Detect which cell encompasses the target text, then output its [x, y] center coordinate. 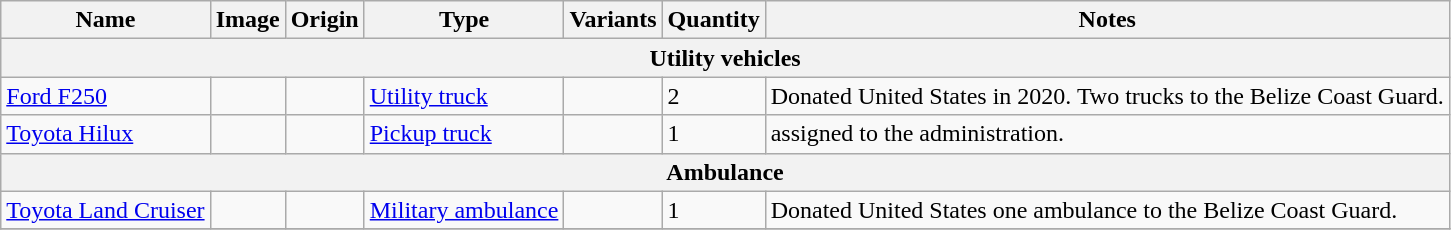
Military ambulance [464, 210]
Ford F250 [106, 96]
Name [106, 20]
Donated United States one ambulance to the Belize Coast Guard. [1107, 210]
Notes [1107, 20]
Variants [613, 20]
Type [464, 20]
Donated United States in 2020. Two trucks to the Belize Coast Guard. [1107, 96]
Toyota Land Cruiser [106, 210]
Utility vehicles [726, 58]
Toyota Hilux [106, 134]
Pickup truck [464, 134]
Origin [324, 20]
2 [714, 96]
Quantity [714, 20]
Ambulance [726, 172]
Utility truck [464, 96]
assigned to the administration. [1107, 134]
Image [248, 20]
